Output the [X, Y] coordinate of the center of the cell containing the given text.  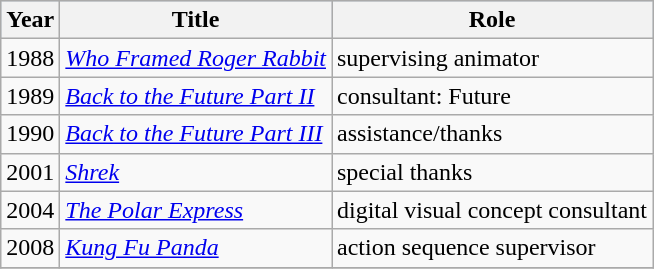
1989 [30, 96]
supervising animator [492, 58]
Title [196, 20]
Shrek [196, 172]
special thanks [492, 172]
2001 [30, 172]
Role [492, 20]
Back to the Future Part III [196, 134]
1990 [30, 134]
Back to the Future Part II [196, 96]
2008 [30, 248]
assistance/thanks [492, 134]
Year [30, 20]
2004 [30, 210]
Kung Fu Panda [196, 248]
digital visual concept consultant [492, 210]
The Polar Express [196, 210]
consultant: Future [492, 96]
action sequence supervisor [492, 248]
1988 [30, 58]
Who Framed Roger Rabbit [196, 58]
